Scan for the cell matching the given text and deliver its [X, Y] coordinate at center. 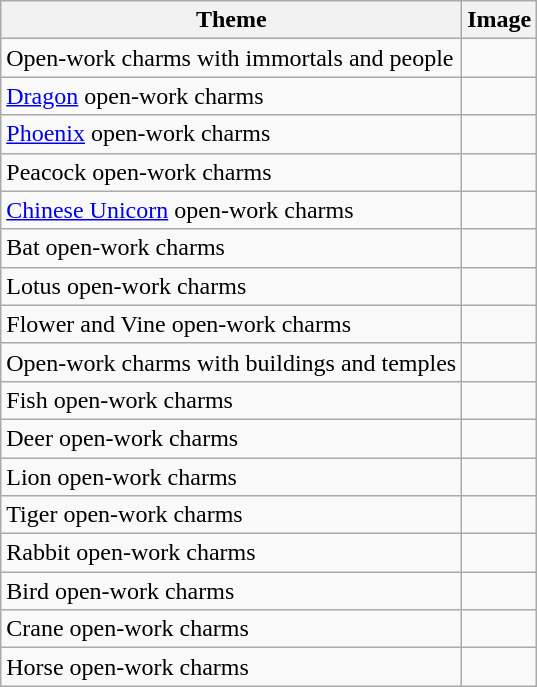
Tiger open-work charms [232, 515]
Deer open-work charms [232, 438]
Phoenix open-work charms [232, 134]
Rabbit open-work charms [232, 553]
Lotus open-work charms [232, 286]
Dragon open-work charms [232, 96]
Fish open-work charms [232, 400]
Horse open-work charms [232, 667]
Crane open-work charms [232, 629]
Peacock open-work charms [232, 172]
Lion open-work charms [232, 477]
Image [500, 20]
Chinese Unicorn open-work charms [232, 210]
Open-work charms with immortals and people [232, 58]
Bird open-work charms [232, 591]
Theme [232, 20]
Flower and Vine open-work charms [232, 324]
Bat open-work charms [232, 248]
Open-work charms with buildings and temples [232, 362]
